Find where the given text appears and provide that cell's center as (x, y) coordinate. 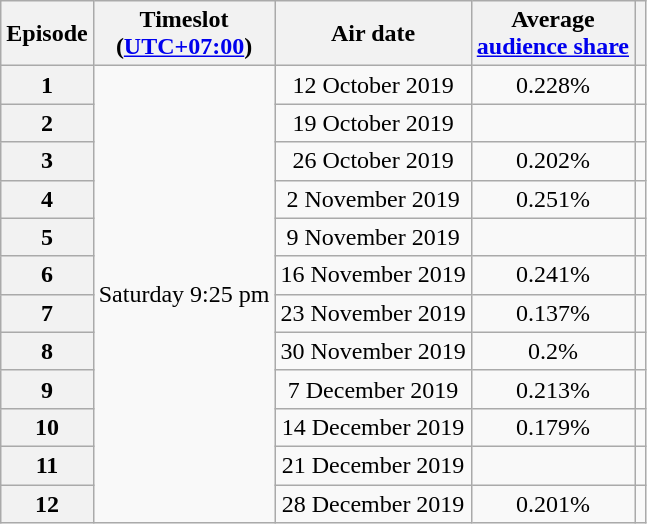
19 October 2019 (373, 123)
12 October 2019 (373, 85)
30 November 2019 (373, 351)
5 (47, 237)
23 November 2019 (373, 313)
6 (47, 275)
28 December 2019 (373, 503)
2 November 2019 (373, 199)
9 November 2019 (373, 237)
26 October 2019 (373, 161)
0.228% (552, 85)
Air date (373, 34)
3 (47, 161)
0.137% (552, 313)
Episode (47, 34)
0.201% (552, 503)
11 (47, 465)
0.179% (552, 427)
0.241% (552, 275)
4 (47, 199)
Saturday 9:25 pm (184, 294)
10 (47, 427)
2 (47, 123)
7 (47, 313)
1 (47, 85)
8 (47, 351)
0.202% (552, 161)
0.213% (552, 389)
Averageaudience share (552, 34)
9 (47, 389)
16 November 2019 (373, 275)
7 December 2019 (373, 389)
21 December 2019 (373, 465)
12 (47, 503)
0.251% (552, 199)
0.2% (552, 351)
Timeslot(UTC+07:00) (184, 34)
14 December 2019 (373, 427)
